Search for the cell housing the specified text and yield its (X, Y) center coordinate. 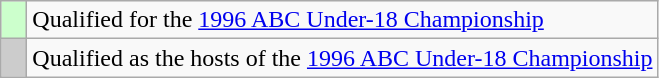
Qualified as the hosts of the 1996 ABC Under-18 Championship (342, 58)
Qualified for the 1996 ABC Under-18 Championship (342, 20)
